Search for the cell housing the specified text and yield its [x, y] center coordinate. 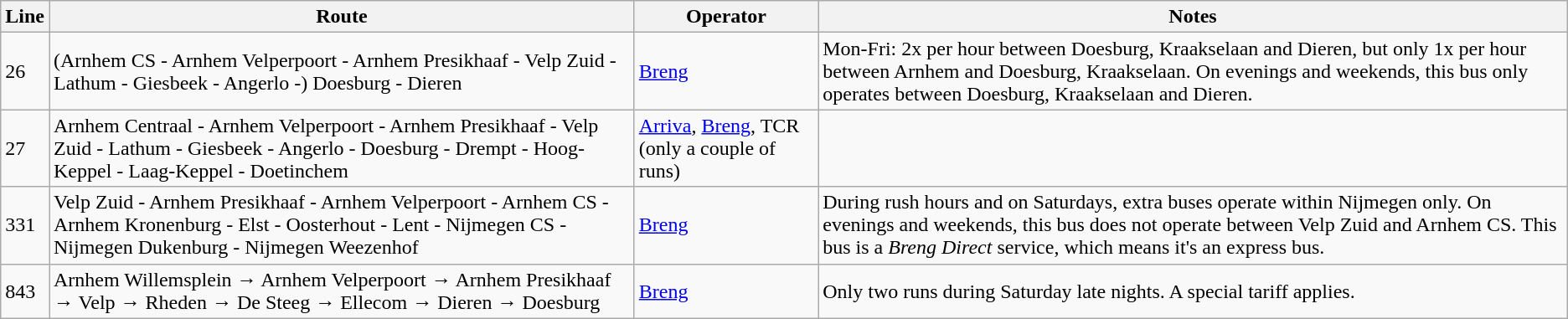
26 [25, 71]
Arriva, Breng, TCR (only a couple of runs) [725, 148]
Operator [725, 17]
331 [25, 225]
Route [342, 17]
Line [25, 17]
(Arnhem CS - Arnhem Velperpoort - Arnhem Presikhaaf - Velp Zuid - Lathum - Giesbeek - Angerlo -) Doesburg - Dieren [342, 71]
Notes [1193, 17]
Arnhem Willemsplein → Arnhem Velperpoort → Arnhem Presikhaaf → Velp → Rheden → De Steeg → Ellecom → Dieren → Doesburg [342, 291]
Only two runs during Saturday late nights. A special tariff applies. [1193, 291]
27 [25, 148]
843 [25, 291]
